Locate the cell with the specified text and output its [x, y] center coordinate. 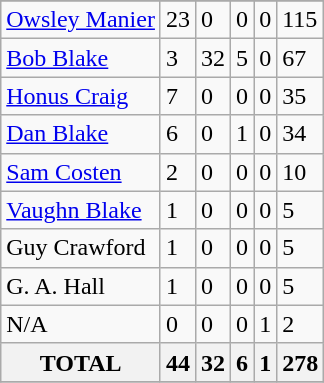
Guy Crawford [81, 248]
44 [178, 362]
Bob Blake [81, 58]
Dan Blake [81, 134]
3 [178, 58]
67 [300, 58]
TOTAL [81, 362]
Owsley Manier [81, 20]
34 [300, 134]
N/A [81, 324]
35 [300, 96]
Honus Craig [81, 96]
278 [300, 362]
Vaughn Blake [81, 210]
23 [178, 20]
10 [300, 172]
7 [178, 96]
115 [300, 20]
G. A. Hall [81, 286]
Sam Costen [81, 172]
